Determine the (x, y) coordinate at the center of the cell enclosing the given text.  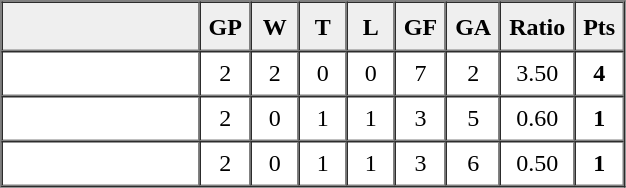
L (371, 27)
0.60 (537, 118)
7 (420, 74)
4 (599, 74)
GF (420, 27)
3.50 (537, 74)
T (323, 27)
Ratio (537, 27)
GA (473, 27)
6 (473, 164)
Pts (599, 27)
5 (473, 118)
0.50 (537, 164)
W (275, 27)
GP (226, 27)
